Detect which cell encompasses the target text, then output its (x, y) center coordinate. 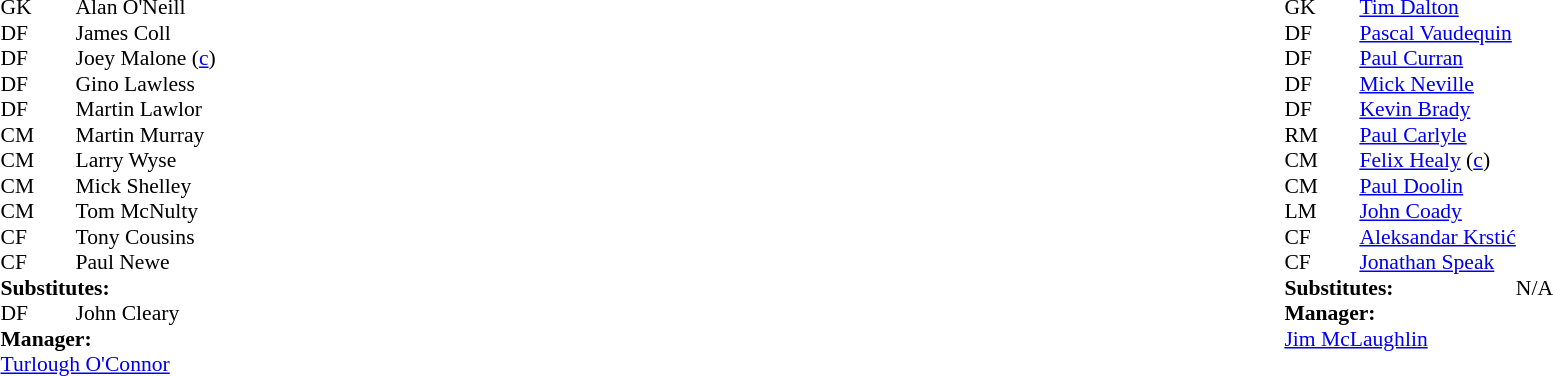
Martin Murray (146, 135)
Tom McNulty (146, 211)
N/A (1534, 288)
Jim McLaughlin (1400, 339)
Paul Doolin (1437, 186)
John Cleary (146, 313)
Martin Lawlor (146, 109)
James Coll (146, 33)
Joey Malone (c) (146, 59)
RM (1303, 135)
Jonathan Speak (1437, 263)
Mick Shelley (146, 186)
Tony Cousins (146, 237)
Felix Healy (c) (1437, 161)
Kevin Brady (1437, 109)
Pascal Vaudequin (1437, 33)
Gino Lawless (146, 84)
Aleksandar Krstić (1437, 237)
Mick Neville (1437, 84)
Larry Wyse (146, 161)
Paul Newe (146, 263)
Paul Curran (1437, 59)
LM (1303, 211)
Paul Carlyle (1437, 135)
John Coady (1437, 211)
